Locate the cell with the specified text and output its [x, y] center coordinate. 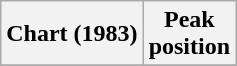
Peakposition [189, 34]
Chart (1983) [72, 34]
